Output the (X, Y) coordinate of the center of the cell containing the given text.  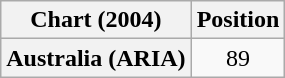
89 (238, 58)
Position (238, 20)
Australia (ARIA) (96, 58)
Chart (2004) (96, 20)
